Determine the (X, Y) coordinate at the center of the cell enclosing the given text.  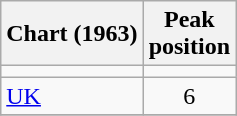
Chart (1963) (72, 34)
UK (72, 96)
Peakposition (189, 34)
6 (189, 96)
